For the text-containing cell, return its midpoint in (x, y) coordinate format. 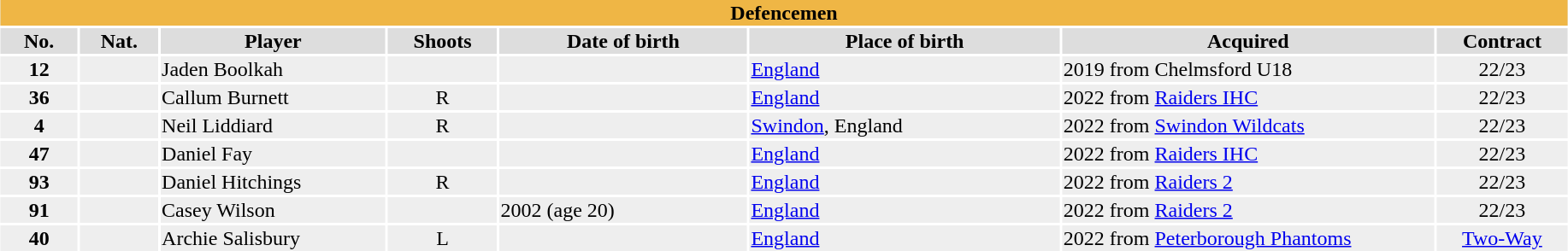
Daniel Fay (274, 154)
Place of birth (905, 41)
Archie Salisbury (274, 238)
36 (39, 97)
Contract (1501, 41)
Player (274, 41)
12 (39, 69)
Neil Liddiard (274, 125)
4 (39, 125)
2002 (age 20) (623, 210)
2022 from Swindon Wildcats (1248, 125)
Casey Wilson (274, 210)
Callum Burnett (274, 97)
93 (39, 182)
2019 from Chelmsford U18 (1248, 69)
Shoots (443, 41)
Daniel Hitchings (274, 182)
No. (39, 41)
Acquired (1248, 41)
L (443, 238)
Date of birth (623, 41)
47 (39, 154)
40 (39, 238)
91 (39, 210)
Swindon, England (905, 125)
2022 from Peterborough Phantoms (1248, 238)
Nat. (120, 41)
Jaden Boolkah (274, 69)
Two-Way (1501, 238)
Defencemen (783, 13)
